For the text-containing cell, return its midpoint in [x, y] coordinate format. 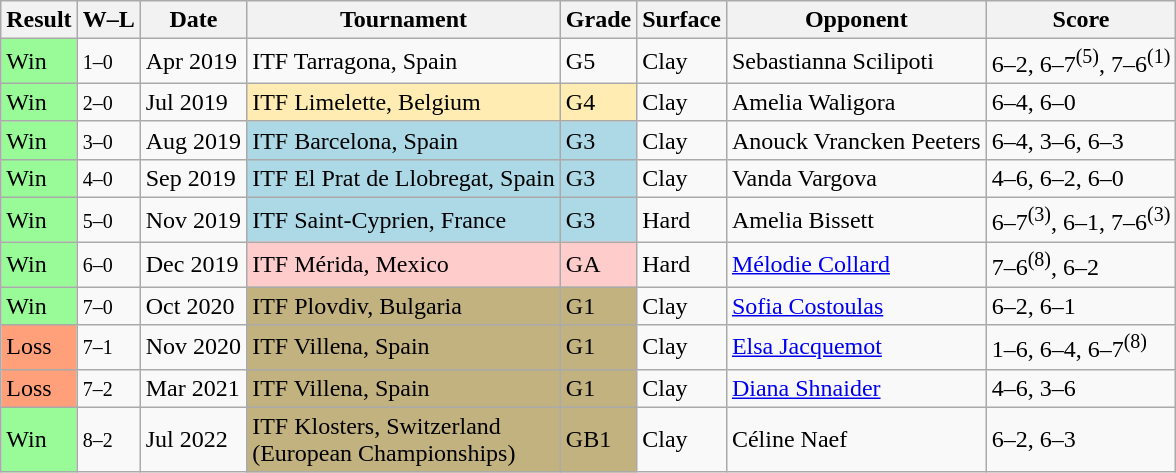
6–2, 6–7(5), 7–6(1) [1081, 62]
Vanda Vargova [856, 178]
7–2 [108, 388]
ITF El Prat de Llobregat, Spain [404, 178]
Date [193, 20]
Amelia Waligora [856, 102]
Result [39, 20]
1–0 [108, 62]
ITF Limelette, Belgium [404, 102]
ITF Saint-Cyprien, France [404, 220]
Elsa Jacquemot [856, 348]
8–2 [108, 440]
Nov 2019 [193, 220]
Mélodie Collard [856, 264]
Sebastianna Scilipoti [856, 62]
Sep 2019 [193, 178]
W–L [108, 20]
Mar 2021 [193, 388]
Sofia Costoulas [856, 306]
6–2, 6–3 [1081, 440]
6–0 [108, 264]
Opponent [856, 20]
4–6, 3–6 [1081, 388]
Nov 2020 [193, 348]
3–0 [108, 140]
7–1 [108, 348]
ITF Tarragona, Spain [404, 62]
2–0 [108, 102]
Céline Naef [856, 440]
Oct 2020 [193, 306]
ITF Barcelona, Spain [404, 140]
7–6(8), 6–2 [1081, 264]
6–2, 6–1 [1081, 306]
G5 [598, 62]
Amelia Bissett [856, 220]
Surface [682, 20]
4–6, 6–2, 6–0 [1081, 178]
ITF Mérida, Mexico [404, 264]
GB1 [598, 440]
Tournament [404, 20]
Score [1081, 20]
6–4, 3–6, 6–3 [1081, 140]
ITF Klosters, Switzerland (European Championships) [404, 440]
Grade [598, 20]
Diana Shnaider [856, 388]
7–0 [108, 306]
Aug 2019 [193, 140]
6–4, 6–0 [1081, 102]
6–7(3), 6–1, 7–6(3) [1081, 220]
5–0 [108, 220]
Jul 2022 [193, 440]
G4 [598, 102]
Apr 2019 [193, 62]
1–6, 6–4, 6–7(8) [1081, 348]
ITF Plovdiv, Bulgaria [404, 306]
GA [598, 264]
Jul 2019 [193, 102]
Anouck Vrancken Peeters [856, 140]
Dec 2019 [193, 264]
4–0 [108, 178]
